Identify which cell holds the provided text, then report its [X, Y] central coordinate. 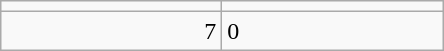
7 [112, 31]
0 [332, 31]
